Identify which cell holds the provided text, then report its [X, Y] central coordinate. 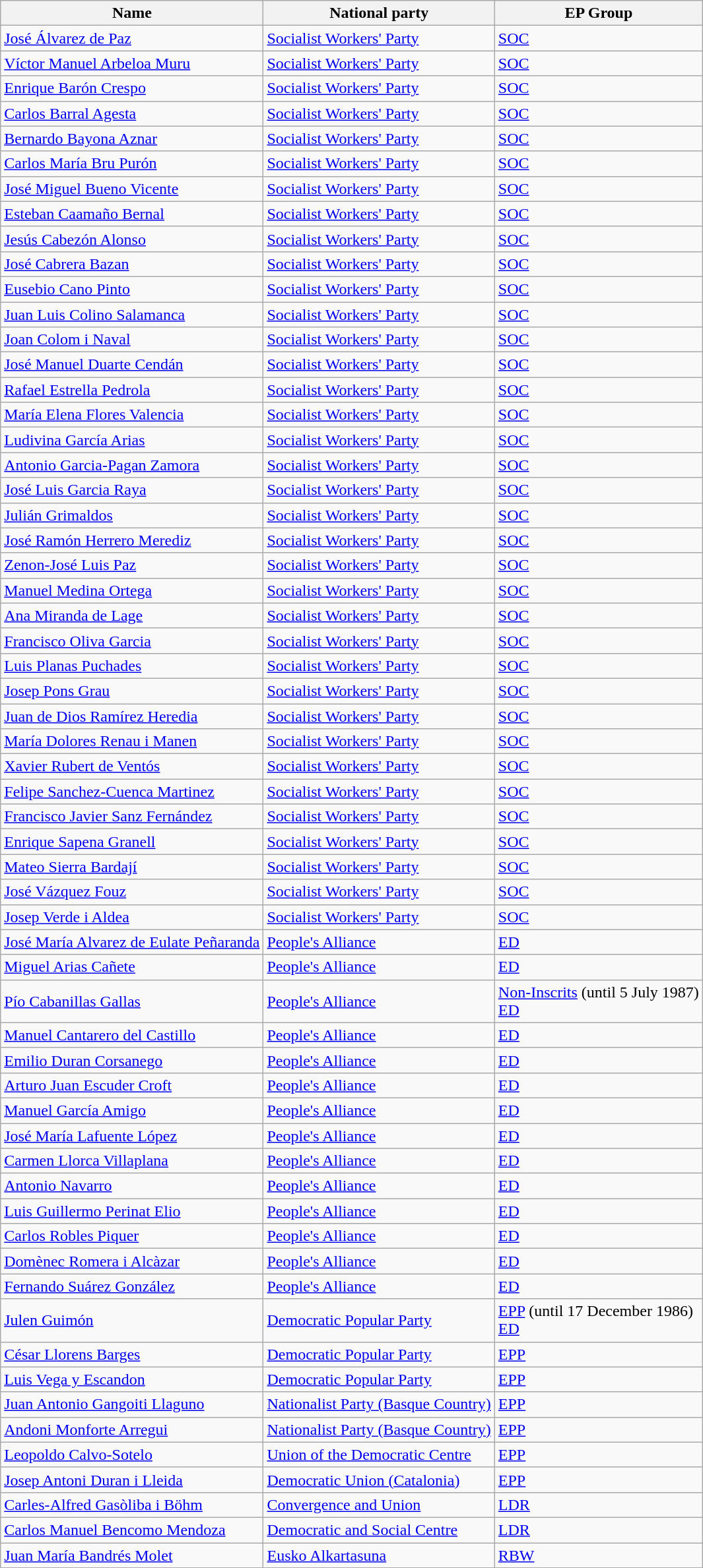
Enrique Sapena Granell [132, 842]
Carlos Barral Agesta [132, 113]
Non-Inscrits (until 5 July 1987) ED [598, 1001]
Francisco Javier Sanz Fernández [132, 817]
EP Group [598, 13]
National party [379, 13]
Luis Guillermo Perinat Elio [132, 1211]
María Elena Flores Valencia [132, 415]
Miguel Arias Cañete [132, 967]
Eusko Alkartasuna [379, 1555]
Carles-Alfred Gasòliba i Böhm [132, 1505]
José Cabrera Bazan [132, 264]
Name [132, 13]
José María Alvarez de Eulate Peñaranda [132, 942]
Pío Cabanillas Gallas [132, 1001]
Juan Luis Colino Salamanca [132, 315]
Luis Vega y Escandon [132, 1379]
Víctor Manuel Arbeloa Muru [132, 63]
José Miguel Bueno Vicente [132, 189]
José Luis Garcia Raya [132, 490]
Josep Pons Grau [132, 691]
Zenon-José Luis Paz [132, 565]
Eusebio Cano Pinto [132, 289]
Manuel Cantarero del Castillo [132, 1035]
Emilio Duran Corsanego [132, 1060]
Leopoldo Calvo-Sotelo [132, 1455]
Andoni Monforte Arregui [132, 1429]
Bernardo Bayona Aznar [132, 139]
Antonio Garcia-Pagan Zamora [132, 465]
Mateo Sierra Bardají [132, 867]
Convergence and Union [379, 1505]
Felipe Sanchez-Cuenca Martinez [132, 792]
Ludivina García Arias [132, 440]
Democratic Union (Catalonia) [379, 1480]
RBW [598, 1555]
Manuel García Amigo [132, 1110]
Antonio Navarro [132, 1186]
Joan Colom i Naval [132, 340]
Domènec Romera i Alcàzar [132, 1261]
Juan Antonio Gangoiti Llaguno [132, 1404]
Rafael Estrella Pedrola [132, 390]
Fernando Suárez González [132, 1286]
Ana Miranda de Lage [132, 615]
Francisco Oliva Garcia [132, 641]
José Ramón Herrero Merediz [132, 540]
Carlos Manuel Bencomo Mendoza [132, 1530]
José María Lafuente López [132, 1135]
Julen Guimón [132, 1321]
EPP (until 17 December 1986) ED [598, 1321]
Carlos Robles Piquer [132, 1236]
Juan de Dios Ramírez Heredia [132, 716]
María Dolores Renau i Manen [132, 741]
Xavier Rubert de Ventós [132, 767]
José Vázquez Fouz [132, 892]
Josep Verde i Aldea [132, 917]
Luis Planas Puchades [132, 666]
Jesús Cabezón Alonso [132, 239]
José Manuel Duarte Cendán [132, 365]
Enrique Barón Crespo [132, 88]
Julián Grimaldos [132, 515]
Esteban Caamaño Bernal [132, 214]
Democratic and Social Centre [379, 1530]
Manuel Medina Ortega [132, 590]
Carmen Llorca Villaplana [132, 1161]
Carlos María Bru Purón [132, 164]
Juan María Bandrés Molet [132, 1555]
Arturo Juan Escuder Croft [132, 1085]
César Llorens Barges [132, 1354]
Union of the Democratic Centre [379, 1455]
José Álvarez de Paz [132, 38]
Josep Antoni Duran i Lleida [132, 1480]
